Return [x, y] of the center of cell containing provided text 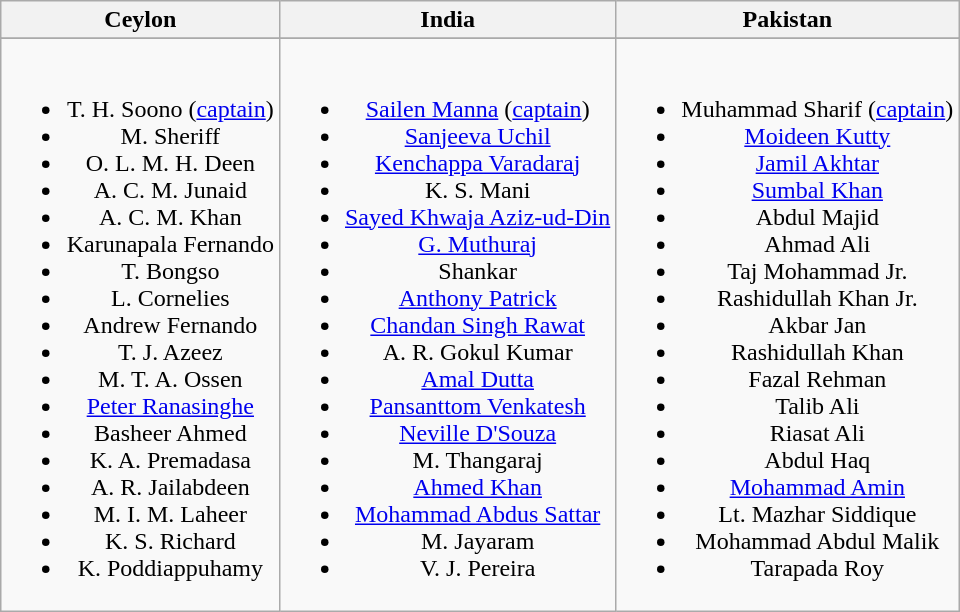
Ceylon [140, 20]
Pakistan [788, 20]
India [447, 20]
